Extract the (X, Y) coordinate from the center of the cell holding the provided text.  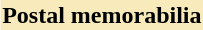
Postal memorabilia (102, 15)
